Scan for the cell matching the given text and deliver its (x, y) coordinate at center. 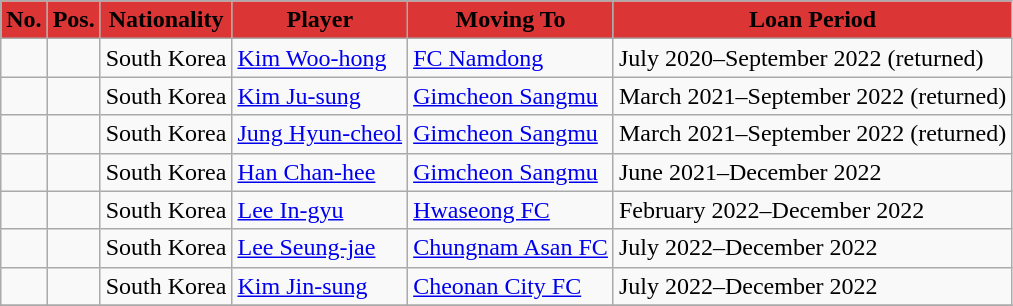
Kim Jin-sung (320, 286)
FC Namdong (511, 58)
Lee In-gyu (320, 210)
Moving To (511, 20)
Pos. (74, 20)
Nationality (166, 20)
Lee Seung-jae (320, 248)
Loan Period (812, 20)
February 2022–December 2022 (812, 210)
June 2021–December 2022 (812, 172)
July 2020–September 2022 (returned) (812, 58)
Han Chan-hee (320, 172)
Jung Hyun-cheol (320, 134)
Chungnam Asan FC (511, 248)
Hwaseong FC (511, 210)
No. (24, 20)
Cheonan City FC (511, 286)
Player (320, 20)
Kim Ju-sung (320, 96)
Kim Woo-hong (320, 58)
